Provide the (x, y) coordinate of the cell's center where the given text is located.  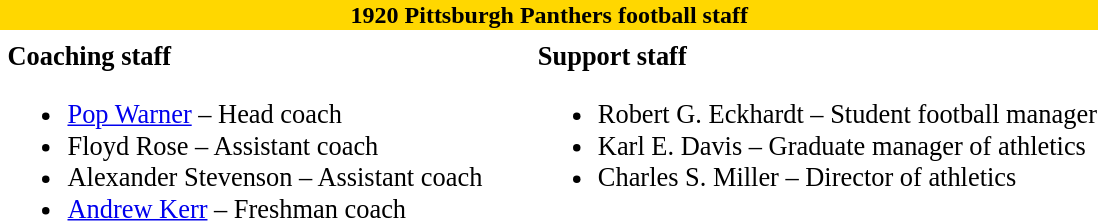
1920 Pittsburgh Panthers football staff (549, 15)
